Provide the (x, y) coordinate of the cell's center where the given text is located.  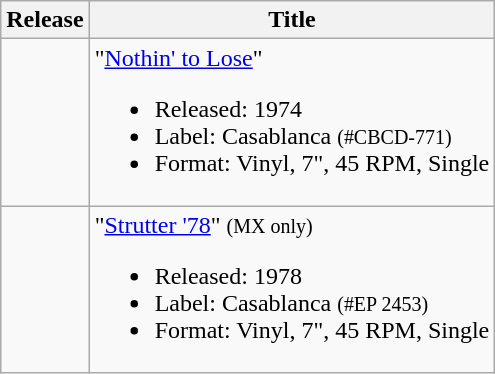
"Nothin' to Lose"Released: 1974Label: Casablanca (#CBCD-771)Format: Vinyl, 7", 45 RPM, Single (292, 122)
Release (45, 20)
"Strutter '78" (MX only)Released: 1978Label: Casablanca (#EP 2453)Format: Vinyl, 7", 45 RPM, Single (292, 290)
Title (292, 20)
